Output the (X, Y) coordinate of the center of the cell containing the given text.  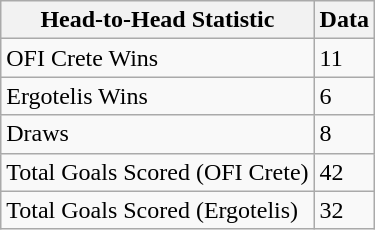
11 (344, 58)
Ergotelis Wins (158, 96)
Head-to-Head Statistic (158, 20)
32 (344, 210)
42 (344, 172)
OFI Crete Wins (158, 58)
Total Goals Scored (OFI Crete) (158, 172)
Data (344, 20)
Draws (158, 134)
8 (344, 134)
6 (344, 96)
Total Goals Scored (Ergotelis) (158, 210)
